Determine the (X, Y) coordinate at the center of the cell enclosing the given text.  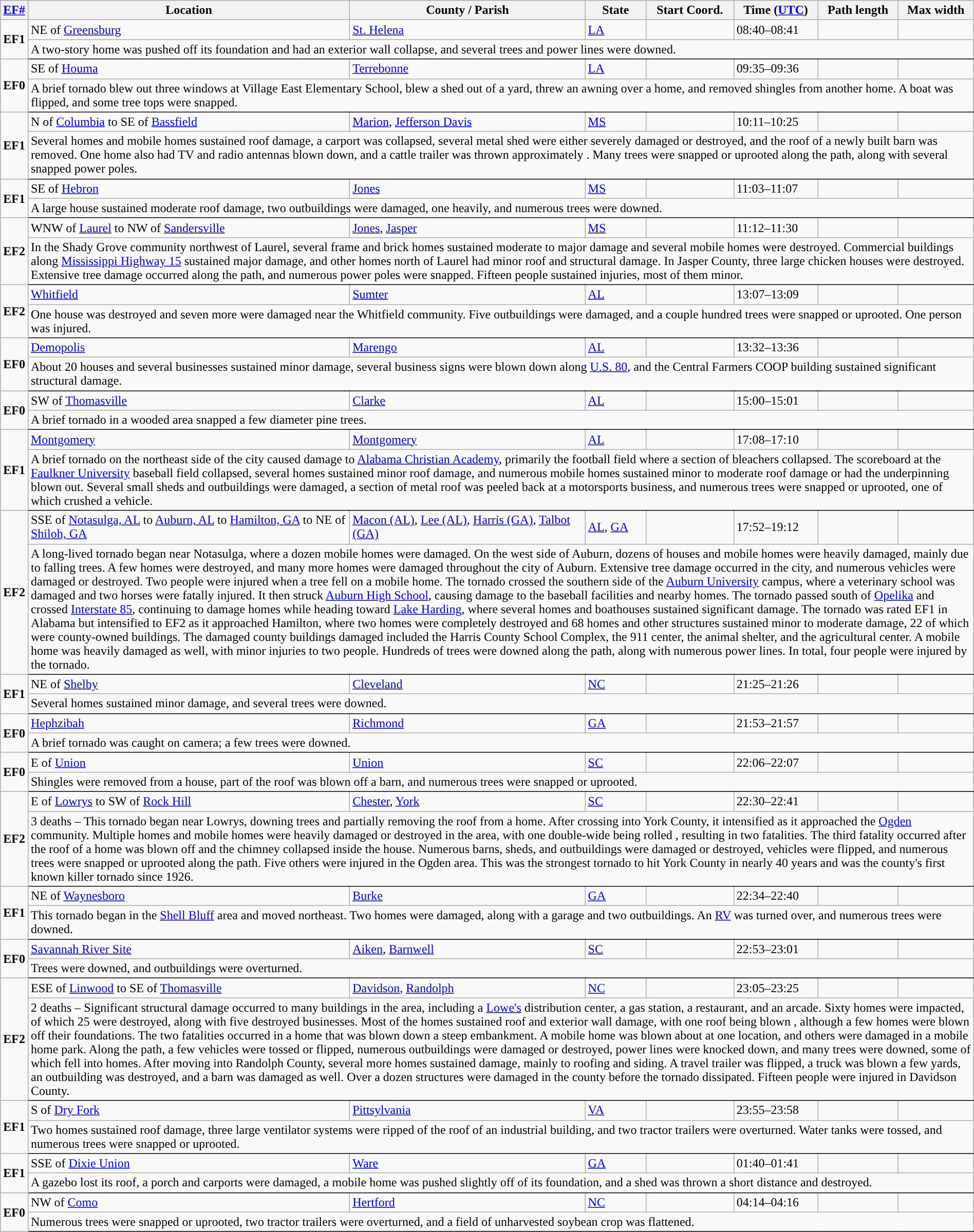
Richmond (467, 723)
23:05–23:25 (776, 988)
Union (467, 762)
Time (UTC) (776, 10)
08:40–08:41 (776, 30)
Path length (858, 10)
22:30–22:41 (776, 801)
13:32–13:36 (776, 348)
Savannah River Site (189, 949)
Trees were downed, and outbuildings were overturned. (500, 969)
E of Lowrys to SW of Rock Hill (189, 801)
Burke (467, 896)
SE of Houma (189, 69)
Demopolis (189, 348)
S of Dry Fork (189, 1110)
Pittsylvania (467, 1110)
A brief tornado was caught on camera; a few trees were downed. (500, 743)
Cleveland (467, 684)
11:03–11:07 (776, 188)
State (615, 10)
Clarke (467, 401)
Chester, York (467, 801)
10:11–10:25 (776, 122)
Start Coord. (690, 10)
04:14–04:16 (776, 1202)
Jones, Jasper (467, 228)
AL, GA (615, 527)
Aiken, Barnwell (467, 949)
A two-story home was pushed off its foundation and had an exterior wall collapse, and several trees and power lines were downed. (500, 49)
NE of Waynesboro (189, 896)
Sumter (467, 294)
NE of Greensburg (189, 30)
Max width (936, 10)
21:25–21:26 (776, 684)
E of Union (189, 762)
Ware (467, 1163)
A large house sustained moderate roof damage, two outbuildings were damaged, one heavily, and numerous trees were downed. (500, 208)
Marengo (467, 348)
Terrebonne (467, 69)
A brief tornado in a wooded area snapped a few diameter pine trees. (500, 420)
23:55–23:58 (776, 1110)
22:53–23:01 (776, 949)
WNW of Laurel to NW of Sandersville (189, 228)
Jones (467, 188)
VA (615, 1110)
SSE of Notasulga, AL to Auburn, AL to Hamilton, GA to NE of Shiloh, GA (189, 527)
SE of Hebron (189, 188)
13:07–13:09 (776, 294)
EF# (14, 10)
Numerous trees were snapped or uprooted, two tractor trailers were overturned, and a field of unharvested soybean crop was flattened. (500, 1222)
NE of Shelby (189, 684)
15:00–15:01 (776, 401)
Several homes sustained minor damage, and several trees were downed. (500, 704)
09:35–09:36 (776, 69)
ESE of Linwood to SE of Thomasville (189, 988)
Shingles were removed from a house, part of the roof was blown off a barn, and numerous trees were snapped or uprooted. (500, 782)
22:06–22:07 (776, 762)
Davidson, Randolph (467, 988)
Hephzibah (189, 723)
St. Helena (467, 30)
SW of Thomasville (189, 401)
County / Parish (467, 10)
Marion, Jefferson Davis (467, 122)
17:08–17:10 (776, 440)
Macon (AL), Lee (AL), Harris (GA), Talbot (GA) (467, 527)
Whitfield (189, 294)
17:52–19:12 (776, 527)
SSE of Dixie Union (189, 1163)
22:34–22:40 (776, 896)
01:40–01:41 (776, 1163)
Hertford (467, 1202)
11:12–11:30 (776, 228)
21:53–21:57 (776, 723)
NW of Como (189, 1202)
Location (189, 10)
N of Columbia to SE of Bassfield (189, 122)
